For the text-containing cell, return its midpoint in [X, Y] coordinate format. 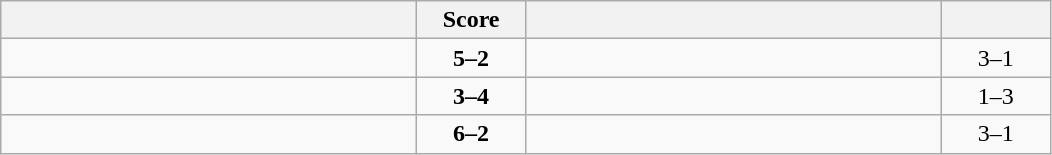
1–3 [996, 96]
5–2 [472, 58]
3–4 [472, 96]
6–2 [472, 134]
Score [472, 20]
